Pinpoint the cell where the given text exists, returning its (x, y) midpoint coordinate. 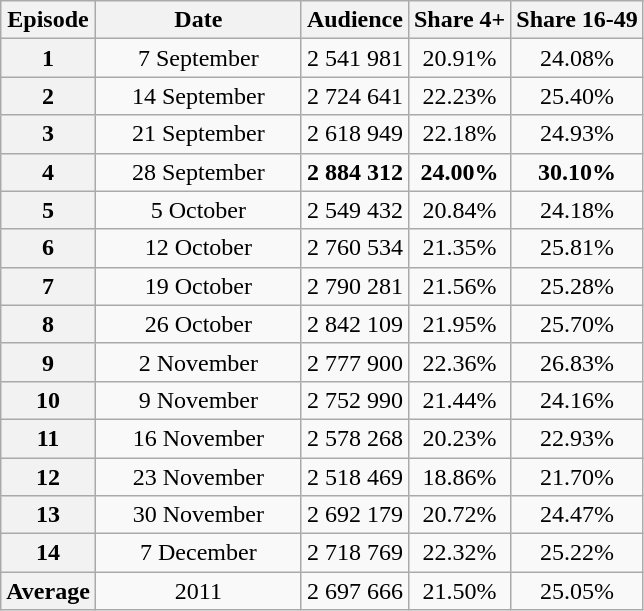
24.08% (578, 58)
20.91% (459, 58)
21.70% (578, 477)
2 697 666 (354, 591)
25.22% (578, 553)
4 (48, 172)
2 618 949 (354, 134)
28 September (198, 172)
14 (48, 553)
2 692 179 (354, 515)
21.95% (459, 324)
Audience (354, 20)
2 790 281 (354, 286)
2 (48, 96)
2011 (198, 591)
Date (198, 20)
30 November (198, 515)
21.50% (459, 591)
2 724 641 (354, 96)
22.93% (578, 438)
14 September (198, 96)
3 (48, 134)
10 (48, 400)
12 October (198, 248)
1 (48, 58)
5 October (198, 210)
25.70% (578, 324)
22.23% (459, 96)
2 November (198, 362)
26.83% (578, 362)
25.40% (578, 96)
7 September (198, 58)
24.16% (578, 400)
5 (48, 210)
21.35% (459, 248)
22.32% (459, 553)
2 777 900 (354, 362)
2 752 990 (354, 400)
Share 4+ (459, 20)
16 November (198, 438)
24.00% (459, 172)
2 842 109 (354, 324)
11 (48, 438)
19 October (198, 286)
22.36% (459, 362)
22.18% (459, 134)
20.72% (459, 515)
2 760 534 (354, 248)
2 718 769 (354, 553)
Episode (48, 20)
Average (48, 591)
2 578 268 (354, 438)
18.86% (459, 477)
23 November (198, 477)
20.84% (459, 210)
25.81% (578, 248)
12 (48, 477)
25.28% (578, 286)
24.47% (578, 515)
6 (48, 248)
Share 16-49 (578, 20)
9 November (198, 400)
24.18% (578, 210)
2 549 432 (354, 210)
24.93% (578, 134)
2 541 981 (354, 58)
21.56% (459, 286)
26 October (198, 324)
21 September (198, 134)
2 884 312 (354, 172)
13 (48, 515)
21.44% (459, 400)
25.05% (578, 591)
30.10% (578, 172)
9 (48, 362)
7 (48, 286)
20.23% (459, 438)
2 518 469 (354, 477)
7 December (198, 553)
8 (48, 324)
